Find where the given text appears and provide that cell's center as [x, y] coordinate. 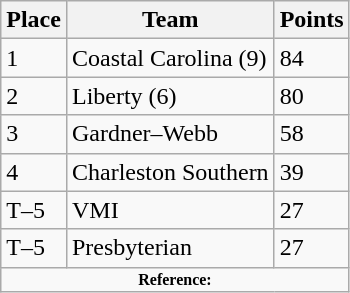
Charleston Southern [170, 172]
80 [312, 96]
VMI [170, 210]
Reference: [175, 279]
Points [312, 20]
4 [34, 172]
58 [312, 134]
3 [34, 134]
84 [312, 58]
Team [170, 20]
Gardner–Webb [170, 134]
Liberty (6) [170, 96]
Coastal Carolina (9) [170, 58]
1 [34, 58]
39 [312, 172]
2 [34, 96]
Presbyterian [170, 248]
Place [34, 20]
